Scan for the cell matching the given text and deliver its [x, y] coordinate at center. 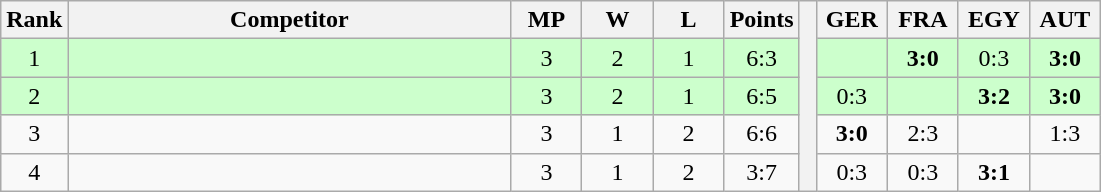
3:2 [994, 96]
W [618, 20]
2:3 [922, 134]
L [688, 20]
GER [852, 20]
3:7 [762, 172]
6:6 [762, 134]
Points [762, 20]
Rank [34, 20]
3:1 [994, 172]
Competitor [290, 20]
1:3 [1064, 134]
AUT [1064, 20]
4 [34, 172]
MP [546, 20]
EGY [994, 20]
6:3 [762, 58]
FRA [922, 20]
6:5 [762, 96]
